Output the (X, Y) coordinate of the center of the cell containing the given text.  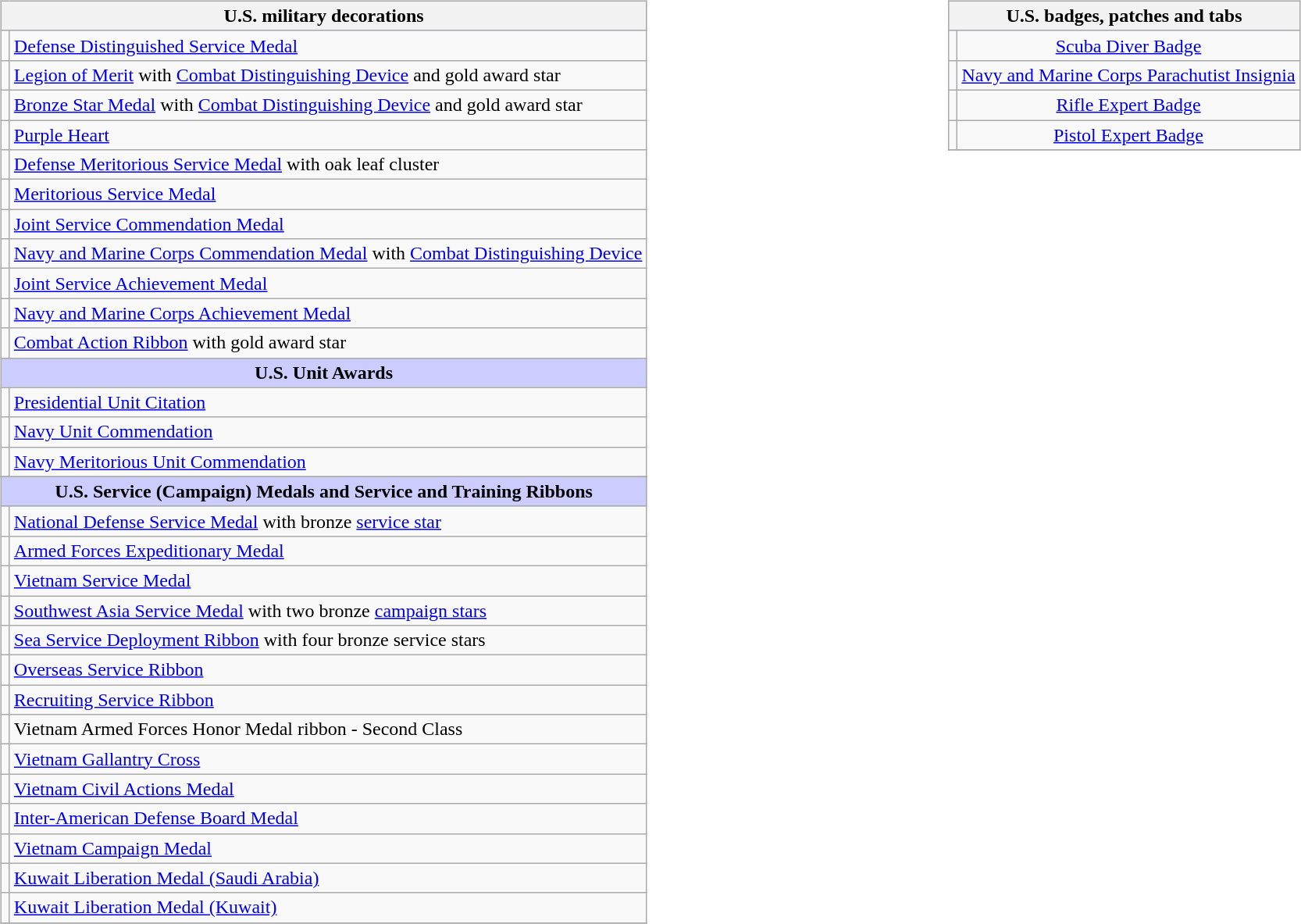
Kuwait Liberation Medal (Kuwait) (328, 908)
Meritorious Service Medal (328, 194)
Sea Service Deployment Ribbon with four bronze service stars (328, 640)
Southwest Asia Service Medal with two bronze campaign stars (328, 610)
Vietnam Service Medal (328, 580)
Purple Heart (328, 135)
Vietnam Armed Forces Honor Medal ribbon - Second Class (328, 730)
National Defense Service Medal with bronze service star (328, 521)
U.S. military decorations (323, 16)
Presidential Unit Citation (328, 402)
Inter-American Defense Board Medal (328, 819)
Kuwait Liberation Medal (Saudi Arabia) (328, 878)
Combat Action Ribbon with gold award star (328, 343)
Overseas Service Ribbon (328, 670)
Scuba Diver Badge (1128, 45)
U.S. Unit Awards (323, 373)
Joint Service Commendation Medal (328, 224)
Defense Meritorious Service Medal with oak leaf cluster (328, 165)
Defense Distinguished Service Medal (328, 45)
U.S. badges, patches and tabs (1125, 16)
Joint Service Achievement Medal (328, 284)
Vietnam Gallantry Cross (328, 759)
Armed Forces Expeditionary Medal (328, 551)
Vietnam Civil Actions Medal (328, 789)
Navy and Marine Corps Commendation Medal with Combat Distinguishing Device (328, 254)
Pistol Expert Badge (1128, 135)
Bronze Star Medal with Combat Distinguishing Device and gold award star (328, 105)
Rifle Expert Badge (1128, 105)
Vietnam Campaign Medal (328, 848)
Legion of Merit with Combat Distinguishing Device and gold award star (328, 75)
Recruiting Service Ribbon (328, 700)
Navy Unit Commendation (328, 432)
Navy Meritorious Unit Commendation (328, 462)
Navy and Marine Corps Achievement Medal (328, 313)
Navy and Marine Corps Parachutist Insignia (1128, 75)
U.S. Service (Campaign) Medals and Service and Training Ribbons (323, 491)
